Scan for the cell matching the given text and deliver its [X, Y] coordinate at center. 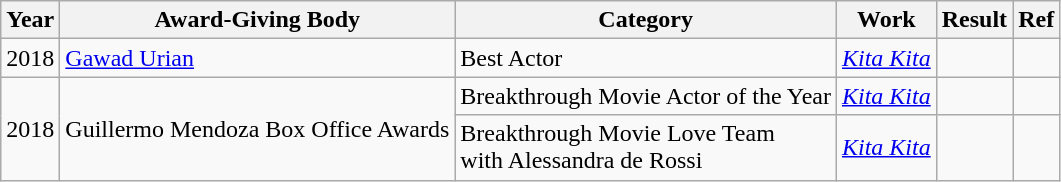
Breakthrough Movie Love Teamwith Alessandra de Rossi [646, 148]
Guillermo Mendoza Box Office Awards [258, 128]
Best Actor [646, 58]
Gawad Urian [258, 58]
Work [886, 20]
Result [974, 20]
Breakthrough Movie Actor of the Year [646, 96]
Year [30, 20]
Ref [1036, 20]
Category [646, 20]
Award-Giving Body [258, 20]
